Identify which cell holds the provided text, then report its (x, y) central coordinate. 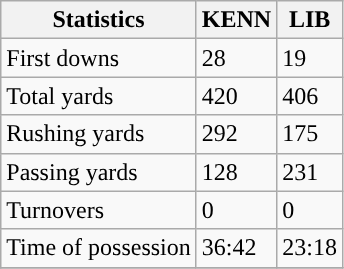
Total yards (99, 96)
Rushing yards (99, 134)
KENN (236, 20)
First downs (99, 58)
36:42 (236, 248)
Passing yards (99, 172)
292 (236, 134)
Turnovers (99, 210)
175 (310, 134)
406 (310, 96)
LIB (310, 20)
19 (310, 58)
Statistics (99, 20)
420 (236, 96)
231 (310, 172)
128 (236, 172)
Time of possession (99, 248)
23:18 (310, 248)
28 (236, 58)
